Provide the [X, Y] coordinate of the cell's center where the given text is located.  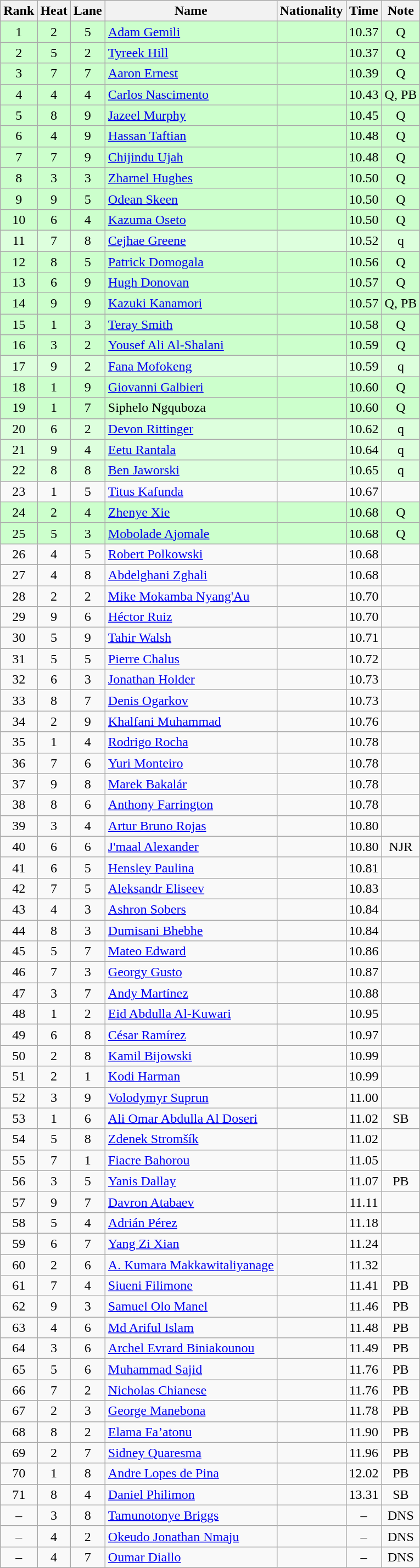
46 [19, 972]
Georgy Gusto [191, 972]
10.76 [363, 721]
10.97 [363, 1035]
Elama Fa’atonu [191, 1432]
Mike Mokamba Nyang'Au [191, 596]
Zdenek Stromšík [191, 1139]
26 [19, 554]
55 [19, 1160]
11.90 [363, 1432]
A. Kumara Makkawitaliyanage [191, 1264]
10.87 [363, 972]
Ben Jaworski [191, 471]
71 [19, 1494]
12.02 [363, 1474]
Heat [54, 11]
24 [19, 512]
11.49 [363, 1348]
10.86 [363, 951]
Sidney Quaresma [191, 1453]
Titus Kafunda [191, 491]
Anthony Farrington [191, 805]
Chijindu Ujah [191, 157]
Denis Ogarkov [191, 701]
Khalfani Muhammad [191, 721]
70 [19, 1474]
Volodymyr Suprun [191, 1097]
Abdelghani Zghali [191, 575]
Tyreek Hill [191, 53]
Artur Bruno Rojas [191, 826]
Time [363, 11]
Aleksandr Eliseev [191, 888]
Kamil Bijowski [191, 1056]
Teray Smith [191, 324]
Yanis Dallay [191, 1181]
10.52 [363, 240]
Siphelo Ngquboza [191, 408]
38 [19, 805]
15 [19, 324]
10.71 [363, 638]
Kazuma Oseto [191, 220]
20 [19, 429]
21 [19, 450]
11.78 [363, 1411]
48 [19, 1014]
Ali Omar Abdulla Al Doseri [191, 1118]
Dumisani Bhebhe [191, 931]
54 [19, 1139]
14 [19, 304]
11.11 [363, 1202]
Zhenye Xie [191, 512]
11.24 [363, 1244]
Hassan Taftian [191, 136]
Carlos Nascimento [191, 94]
Muhammad Sajid [191, 1369]
Héctor Ruiz [191, 617]
Mobolade Ajomale [191, 533]
67 [19, 1411]
10.56 [363, 262]
22 [19, 471]
11.18 [363, 1223]
32 [19, 680]
Hugh Donovan [191, 283]
47 [19, 993]
13 [19, 283]
10.72 [363, 659]
10 [19, 220]
Daniel Philimon [191, 1494]
11.46 [363, 1307]
Archel Evrard Biniakounou [191, 1348]
Kodi Harman [191, 1077]
Name [191, 11]
58 [19, 1223]
33 [19, 701]
69 [19, 1453]
13.31 [363, 1494]
George Manebona [191, 1411]
Andy Martínez [191, 993]
Tahir Walsh [191, 638]
Nationality [311, 11]
11.41 [363, 1286]
50 [19, 1056]
Eetu Rantala [191, 450]
Jazeel Murphy [191, 115]
37 [19, 784]
10.67 [363, 491]
Yang Zi Xian [191, 1244]
11.07 [363, 1181]
10.64 [363, 450]
Patrick Domogala [191, 262]
Fiacre Bahorou [191, 1160]
57 [19, 1202]
Okeudo Jonathan Nmaju [191, 1536]
Lane [88, 11]
35 [19, 742]
23 [19, 491]
11 [19, 240]
28 [19, 596]
Md Ariful Islam [191, 1328]
12 [19, 262]
Samuel Olo Manel [191, 1307]
10.43 [363, 94]
Adam Gemili [191, 32]
10.39 [363, 74]
Devon Rittinger [191, 429]
64 [19, 1348]
10.95 [363, 1014]
17 [19, 366]
19 [19, 408]
34 [19, 721]
66 [19, 1390]
Odean Skeen [191, 199]
Yousef Ali Al-Shalani [191, 345]
49 [19, 1035]
56 [19, 1181]
Marek Bakalár [191, 784]
31 [19, 659]
52 [19, 1097]
18 [19, 387]
53 [19, 1118]
Pierre Chalus [191, 659]
39 [19, 826]
68 [19, 1432]
Rank [19, 11]
10.88 [363, 993]
Giovanni Galbieri [191, 387]
65 [19, 1369]
25 [19, 533]
11.05 [363, 1160]
10.83 [363, 888]
61 [19, 1286]
Hensley Paulina [191, 867]
10.65 [363, 471]
40 [19, 847]
Note [401, 11]
11.48 [363, 1328]
10.62 [363, 429]
Mateo Edward [191, 951]
10.81 [363, 867]
59 [19, 1244]
11.00 [363, 1097]
Davron Atabaev [191, 1202]
Oumar Diallo [191, 1557]
62 [19, 1307]
Fana Mofokeng [191, 366]
J'maal Alexander [191, 847]
César Ramírez [191, 1035]
Rodrigo Rocha [191, 742]
Andre Lopes de Pina [191, 1474]
45 [19, 951]
NJR [401, 847]
Yuri Monteiro [191, 763]
43 [19, 909]
27 [19, 575]
41 [19, 867]
Kazuki Kanamori [191, 304]
Tamunotonye Briggs [191, 1515]
36 [19, 763]
Adrián Pérez [191, 1223]
Robert Polkowski [191, 554]
Nicholas Chianese [191, 1390]
42 [19, 888]
11.96 [363, 1453]
63 [19, 1328]
11.32 [363, 1264]
Aaron Ernest [191, 74]
44 [19, 931]
Jonathan Holder [191, 680]
10.45 [363, 115]
Cejhae Greene [191, 240]
51 [19, 1077]
29 [19, 617]
Ashron Sobers [191, 909]
10.58 [363, 324]
Eid Abdulla Al-Kuwari [191, 1014]
16 [19, 345]
Zharnel Hughes [191, 178]
Siueni Filimone [191, 1286]
30 [19, 638]
60 [19, 1264]
